Find where the given text appears and provide that cell's center as [X, Y] coordinate. 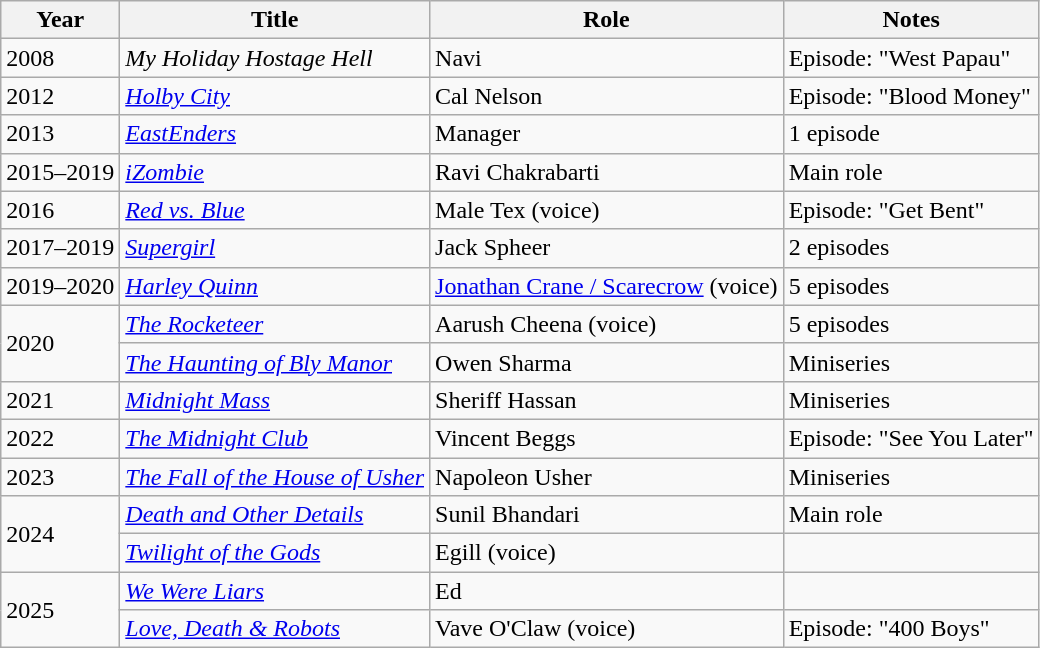
We Were Liars [275, 591]
Title [275, 20]
Year [60, 20]
Ravi Chakrabarti [607, 172]
2019–2020 [60, 286]
The Midnight Club [275, 438]
2025 [60, 610]
Episode: "400 Boys" [911, 629]
Navi [607, 58]
Death and Other Details [275, 515]
2021 [60, 400]
2023 [60, 477]
2013 [60, 134]
Love, Death & Robots [275, 629]
Napoleon Usher [607, 477]
Midnight Mass [275, 400]
Sheriff Hassan [607, 400]
Notes [911, 20]
Holby City [275, 96]
Jack Spheer [607, 248]
Episode: "Get Bent" [911, 210]
Supergirl [275, 248]
2017–2019 [60, 248]
2020 [60, 343]
Aarush Cheena (voice) [607, 324]
My Holiday Hostage Hell [275, 58]
1 episode [911, 134]
2012 [60, 96]
2022 [60, 438]
Role [607, 20]
iZombie [275, 172]
Ed [607, 591]
Egill (voice) [607, 553]
Vave O'Claw (voice) [607, 629]
The Fall of the House of Usher [275, 477]
Episode: "See You Later" [911, 438]
The Rocketeer [275, 324]
2 episodes [911, 248]
Vincent Beggs [607, 438]
2008 [60, 58]
Owen Sharma [607, 362]
Cal Nelson [607, 96]
Male Tex (voice) [607, 210]
2015–2019 [60, 172]
Red vs. Blue [275, 210]
Harley Quinn [275, 286]
EastEnders [275, 134]
Twilight of the Gods [275, 553]
Jonathan Crane / Scarecrow (voice) [607, 286]
Episode: "Blood Money" [911, 96]
Manager [607, 134]
2016 [60, 210]
The Haunting of Bly Manor [275, 362]
2024 [60, 534]
Sunil Bhandari [607, 515]
Episode: "West Papau" [911, 58]
